For the text-containing cell, return its midpoint in (X, Y) coordinate format. 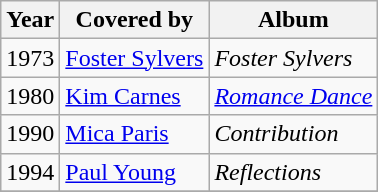
1973 (30, 58)
Year (30, 20)
1994 (30, 172)
Album (294, 20)
1980 (30, 96)
Covered by (134, 20)
Romance Dance (294, 96)
Paul Young (134, 172)
Kim Carnes (134, 96)
1990 (30, 134)
Reflections (294, 172)
Contribution (294, 134)
Mica Paris (134, 134)
